Return the (X, Y) coordinate for the center point of the cell that contains the specified text.  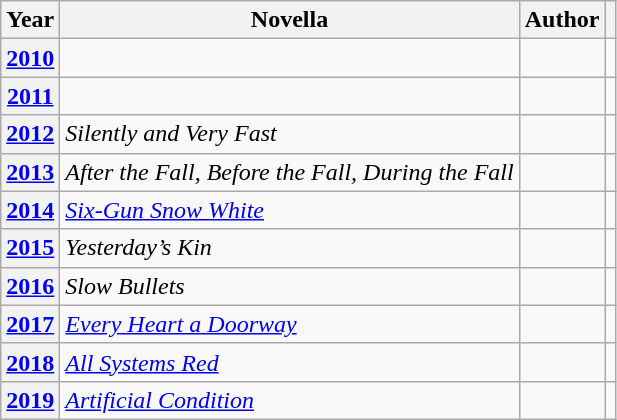
2010 (30, 58)
2012 (30, 134)
2011 (30, 96)
Artificial Condition (290, 400)
Slow Bullets (290, 286)
2013 (30, 172)
2017 (30, 324)
2016 (30, 286)
2014 (30, 210)
Author (562, 20)
2015 (30, 248)
Six-Gun Snow White (290, 210)
2018 (30, 362)
Year (30, 20)
2019 (30, 400)
All Systems Red (290, 362)
Novella (290, 20)
After the Fall, Before the Fall, During the Fall (290, 172)
Every Heart a Doorway (290, 324)
Silently and Very Fast (290, 134)
Yesterday’s Kin (290, 248)
